Provide the [x, y] coordinate of the cell's center where the given text is located.  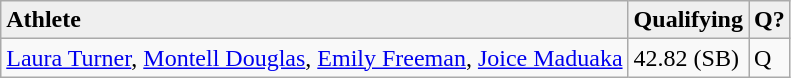
Q [769, 58]
Qualifying [688, 20]
Athlete [314, 20]
42.82 (SB) [688, 58]
Laura Turner, Montell Douglas, Emily Freeman, Joice Maduaka [314, 58]
Q? [769, 20]
